Extract the (x, y) coordinate from the center of the cell holding the provided text.  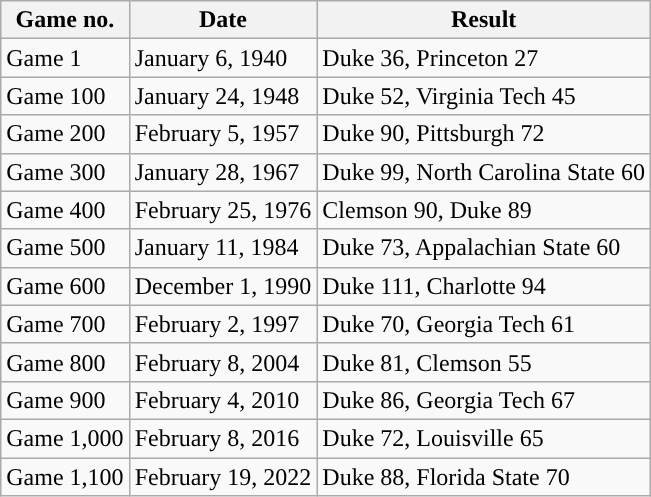
Duke 36, Princeton 27 (484, 58)
Duke 70, Georgia Tech 61 (484, 324)
Game 300 (65, 172)
December 1, 1990 (223, 286)
January 11, 1984 (223, 248)
Game 1,000 (65, 438)
Duke 72, Louisville 65 (484, 438)
Duke 81, Clemson 55 (484, 362)
Result (484, 20)
Game no. (65, 20)
January 6, 1940 (223, 58)
February 5, 1957 (223, 134)
Game 200 (65, 134)
Duke 86, Georgia Tech 67 (484, 400)
February 2, 1997 (223, 324)
February 8, 2016 (223, 438)
Duke 99, North Carolina State 60 (484, 172)
Game 100 (65, 96)
Game 500 (65, 248)
Clemson 90, Duke 89 (484, 210)
Game 800 (65, 362)
Duke 90, Pittsburgh 72 (484, 134)
Game 600 (65, 286)
February 8, 2004 (223, 362)
Game 1,100 (65, 477)
Game 700 (65, 324)
Date (223, 20)
January 28, 1967 (223, 172)
February 4, 2010 (223, 400)
Duke 73, Appalachian State 60 (484, 248)
Game 900 (65, 400)
January 24, 1948 (223, 96)
February 19, 2022 (223, 477)
February 25, 1976 (223, 210)
Game 1 (65, 58)
Duke 111, Charlotte 94 (484, 286)
Duke 52, Virginia Tech 45 (484, 96)
Game 400 (65, 210)
Duke 88, Florida State 70 (484, 477)
